Output the (X, Y) coordinate of the center of the cell containing the given text.  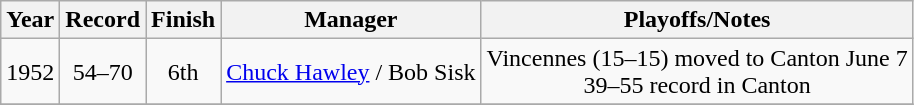
Record (103, 20)
Year (30, 20)
Manager (351, 20)
1952 (30, 72)
6th (184, 72)
Vincennes (15–15) moved to Canton June 739–55 record in Canton (697, 72)
Playoffs/Notes (697, 20)
Chuck Hawley / Bob Sisk (351, 72)
54–70 (103, 72)
Finish (184, 20)
